Detect which cell encompasses the target text, then output its [X, Y] center coordinate. 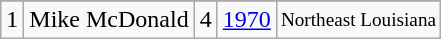
1 [12, 20]
Northeast Louisiana [358, 20]
Mike McDonald [109, 20]
1970 [246, 20]
4 [206, 20]
